Detect which cell encompasses the target text, then output its (X, Y) center coordinate. 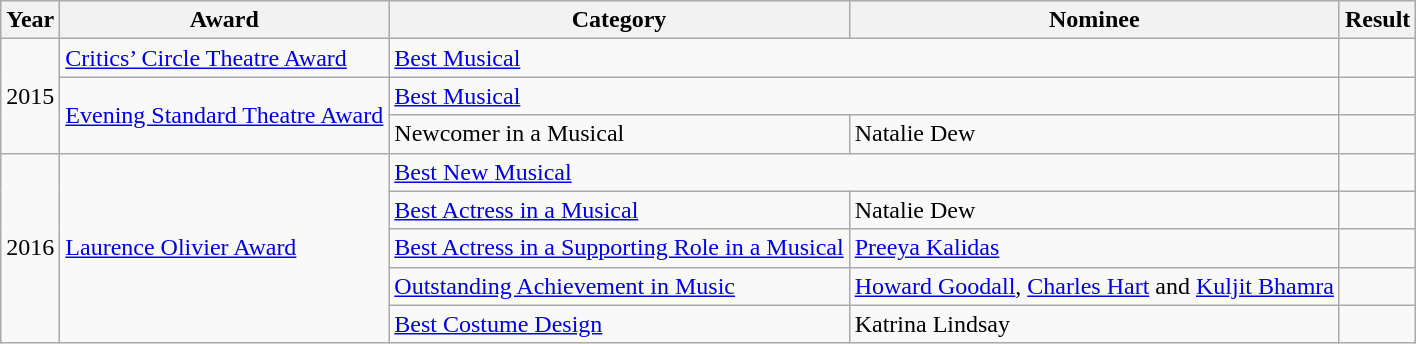
Newcomer in a Musical (619, 134)
Best Costume Design (619, 324)
Nominee (1094, 20)
Category (619, 20)
Howard Goodall, Charles Hart and Kuljit Bhamra (1094, 286)
Laurence Olivier Award (224, 248)
Award (224, 20)
Preeya Kalidas (1094, 248)
Katrina Lindsay (1094, 324)
Outstanding Achievement in Music (619, 286)
2015 (30, 96)
Best New Musical (864, 172)
Evening Standard Theatre Award (224, 115)
Critics’ Circle Theatre Award (224, 58)
Best Actress in a Supporting Role in a Musical (619, 248)
2016 (30, 248)
Best Actress in a Musical (619, 210)
Year (30, 20)
Result (1377, 20)
